Search for the cell housing the specified text and yield its (X, Y) center coordinate. 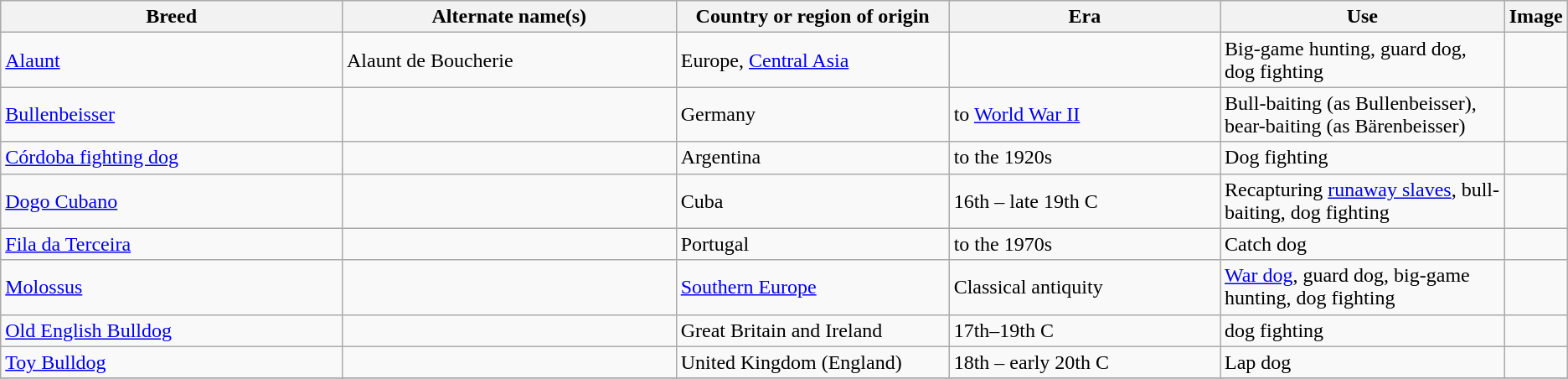
United Kingdom (England) (812, 362)
Córdoba fighting dog (172, 158)
Dogo Cubano (172, 201)
Dog fighting (1363, 158)
Recapturing runaway slaves, bull-baiting, dog fighting (1363, 201)
17th–19th C (1084, 330)
Breed (172, 17)
Bullenbeisser (172, 114)
Fila da Terceira (172, 244)
Alaunt (172, 60)
War dog, guard dog, big-game hunting, dog fighting (1363, 287)
Alaunt de Boucherie (509, 60)
Big-game hunting, guard dog, dog fighting (1363, 60)
Use (1363, 17)
Germany (812, 114)
Europe, Central Asia (812, 60)
dog fighting (1363, 330)
to World War II (1084, 114)
Era (1084, 17)
to the 1970s (1084, 244)
Bull-baiting (as Bullenbeisser), bear-baiting (as Bärenbeisser) (1363, 114)
Alternate name(s) (509, 17)
Toy Bulldog (172, 362)
to the 1920s (1084, 158)
16th – late 19th C (1084, 201)
Molossus (172, 287)
Image (1536, 17)
Old English Bulldog (172, 330)
Great Britain and Ireland (812, 330)
Catch dog (1363, 244)
18th – early 20th C (1084, 362)
Country or region of origin (812, 17)
Cuba (812, 201)
Southern Europe (812, 287)
Portugal (812, 244)
Argentina (812, 158)
Classical antiquity (1084, 287)
Lap dog (1363, 362)
